Pinpoint the cell where the given text exists, returning its [x, y] midpoint coordinate. 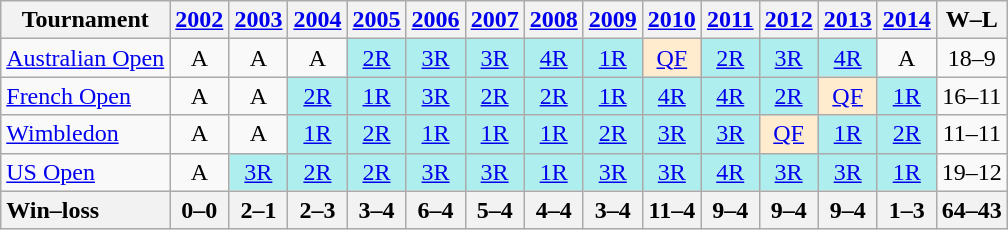
US Open [86, 172]
2004 [318, 20]
2–1 [258, 210]
Tournament [86, 20]
2007 [494, 20]
2011 [730, 20]
2005 [376, 20]
11–4 [672, 210]
0–0 [200, 210]
11–11 [972, 134]
Australian Open [86, 58]
2003 [258, 20]
2006 [436, 20]
5–4 [494, 210]
Win–loss [86, 210]
4–4 [554, 210]
2012 [788, 20]
2014 [906, 20]
64–43 [972, 210]
2010 [672, 20]
2–3 [318, 210]
French Open [86, 96]
2008 [554, 20]
2009 [612, 20]
2013 [848, 20]
18–9 [972, 58]
19–12 [972, 172]
16–11 [972, 96]
2002 [200, 20]
1–3 [906, 210]
Wimbledon [86, 134]
6–4 [436, 210]
W–L [972, 20]
